Identify which cell holds the provided text, then report its [X, Y] central coordinate. 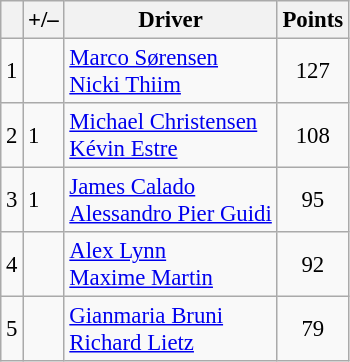
Alex Lynn Maxime Martin [170, 264]
127 [312, 72]
4 [12, 264]
108 [312, 136]
79 [312, 330]
2 [12, 136]
Points [312, 20]
James Calado Alessandro Pier Guidi [170, 200]
+/– [44, 20]
Marco Sørensen Nicki Thiim [170, 72]
92 [312, 264]
Michael Christensen Kévin Estre [170, 136]
95 [312, 200]
3 [12, 200]
Driver [170, 20]
5 [12, 330]
Gianmaria Bruni Richard Lietz [170, 330]
